Determine the [x, y] coordinate at the center of the cell enclosing the given text.  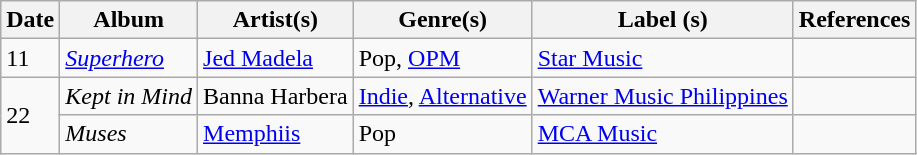
Pop, OPM [442, 58]
Genre(s) [442, 20]
Star Music [662, 58]
Date [30, 20]
Indie, Alternative [442, 96]
Warner Music Philippines [662, 96]
References [854, 20]
Jed Madela [276, 58]
Artist(s) [276, 20]
22 [30, 115]
MCA Music [662, 134]
11 [30, 58]
Memphiis [276, 134]
Superhero [129, 58]
Banna Harbera [276, 96]
Label (s) [662, 20]
Album [129, 20]
Pop [442, 134]
Muses [129, 134]
Kept in Mind [129, 96]
